Pinpoint the cell where the given text exists, returning its [x, y] midpoint coordinate. 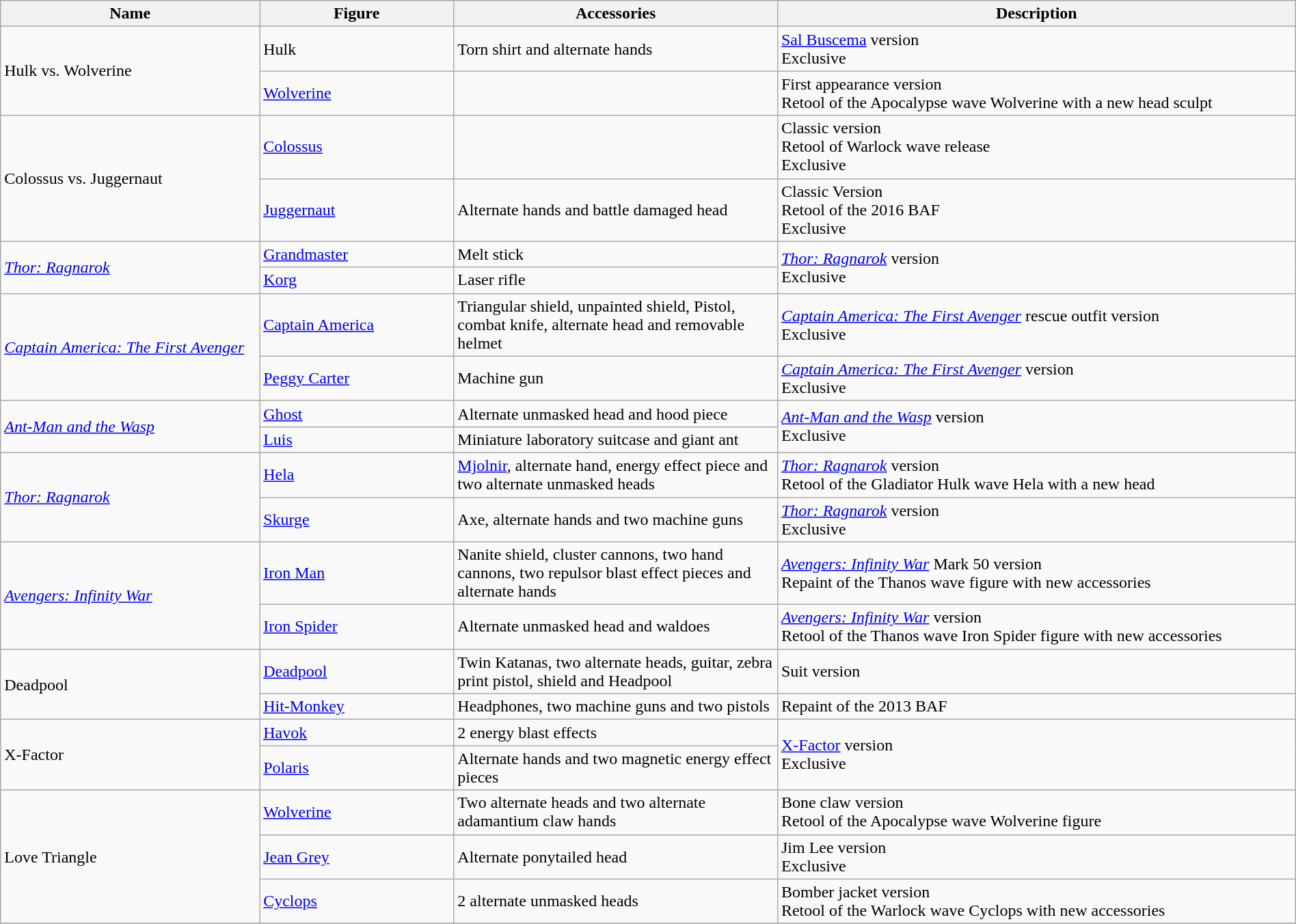
Skurge [357, 519]
Polaris [357, 768]
Description [1036, 14]
Bone claw versionRetool of the Apocalypse wave Wolverine figure [1036, 812]
Iron Man [357, 573]
Ant-Man and the Wasp versionExclusive [1036, 426]
Two alternate heads and two alternate adamantium claw hands [616, 812]
Bomber jacket versionRetool of the Warlock wave Cyclops with new accessories [1036, 901]
Miniature laboratory suitcase and giant ant [616, 439]
Ghost [357, 413]
Headphones, two machine guns and two pistols [616, 707]
Captain America [357, 325]
Accessories [616, 14]
Figure [357, 14]
Iron Spider [357, 627]
Grandmaster [357, 254]
Machine gun [616, 379]
Alternate unmasked head and hood piece [616, 413]
Havok [357, 733]
Alternate ponytailed head [616, 857]
Hela [357, 474]
Name [130, 14]
Nanite shield, cluster cannons, two hand cannons, two repulsor blast effect pieces and alternate hands [616, 573]
Peggy Carter [357, 379]
Ant-Man and the Wasp [130, 426]
Jean Grey [357, 857]
Twin Katanas, two alternate heads, guitar, zebra print pistol, shield and Headpool [616, 671]
Colossus vs. Juggernaut [130, 178]
Sal Buscema versionExclusive [1036, 49]
Triangular shield, unpainted shield, Pistol, combat knife, alternate head and removable helmet [616, 325]
Avengers: Infinity War Mark 50 versionRepaint of the Thanos wave figure with new accessories [1036, 573]
Hulk vs. Wolverine [130, 71]
Avengers: Infinity War [130, 596]
Avengers: Infinity War versionRetool of the Thanos wave Iron Spider figure with new accessories [1036, 627]
Mjolnir, alternate hand, energy effect piece and two alternate unmasked heads [616, 474]
Hit-Monkey [357, 707]
Captain America: The First Avenger rescue outfit versionExclusive [1036, 325]
Captain America: The First Avenger versionExclusive [1036, 379]
Thor: Ragnarok versionRetool of the Gladiator Hulk wave Hela with a new head [1036, 474]
Love Triangle [130, 857]
Classic versionRetool of Warlock wave releaseExclusive [1036, 147]
Classic VersionRetool of the 2016 BAFExclusive [1036, 210]
Cyclops [357, 901]
X-Factor [130, 755]
First appearance versionRetool of the Apocalypse wave Wolverine with a new head sculpt [1036, 93]
Suit version [1036, 671]
Alternate hands and two magnetic energy effect pieces [616, 768]
Melt stick [616, 254]
2 energy blast effects [616, 733]
Luis [357, 439]
Alternate hands and battle damaged head [616, 210]
Captain America: The First Avenger [130, 347]
Alternate unmasked head and waldoes [616, 627]
Axe, alternate hands and two machine guns [616, 519]
Hulk [357, 49]
Korg [357, 280]
2 alternate unmasked heads [616, 901]
Repaint of the 2013 BAF [1036, 707]
X-Factor versionExclusive [1036, 755]
Laser rifle [616, 280]
Torn shirt and alternate hands [616, 49]
Juggernaut [357, 210]
Colossus [357, 147]
Jim Lee versionExclusive [1036, 857]
